Search for the cell housing the specified text and yield its [x, y] center coordinate. 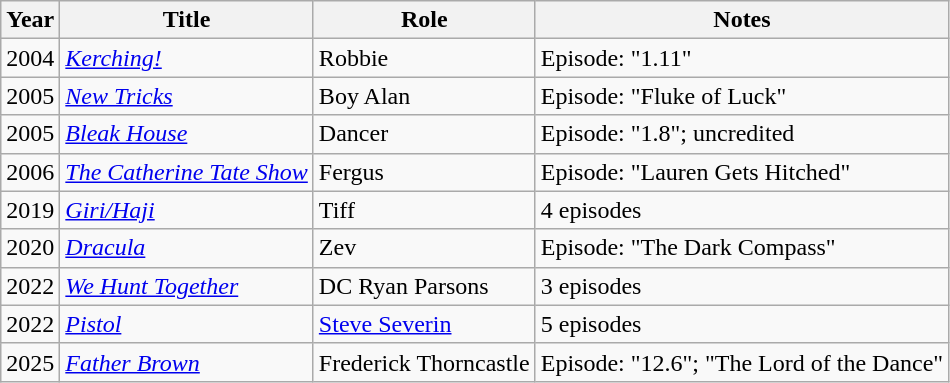
Title [187, 20]
New Tricks [187, 96]
2006 [30, 172]
4 episodes [742, 210]
Dancer [424, 134]
Frederick Thorncastle [424, 362]
Year [30, 20]
Steve Severin [424, 324]
Role [424, 20]
We Hunt Together [187, 286]
Bleak House [187, 134]
Fergus [424, 172]
3 episodes [742, 286]
Father Brown [187, 362]
DC Ryan Parsons [424, 286]
Zev [424, 248]
Robbie [424, 58]
2020 [30, 248]
Episode: "The Dark Compass" [742, 248]
Pistol [187, 324]
Episode: "Fluke of Luck" [742, 96]
Tiff [424, 210]
Episode: "12.6"; "The Lord of the Dance" [742, 362]
2025 [30, 362]
Episode: "1.11" [742, 58]
Episode: "1.8"; uncredited [742, 134]
Giri/Haji [187, 210]
2004 [30, 58]
2019 [30, 210]
Episode: "Lauren Gets Hitched" [742, 172]
Dracula [187, 248]
5 episodes [742, 324]
The Catherine Tate Show [187, 172]
Boy Alan [424, 96]
Notes [742, 20]
Kerching! [187, 58]
